Return the [X, Y] coordinate for the center point of the cell that contains the specified text.  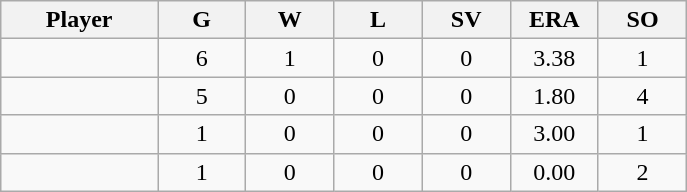
2 [642, 172]
L [378, 20]
SV [466, 20]
5 [202, 96]
SO [642, 20]
1.80 [554, 96]
3.00 [554, 134]
W [290, 20]
ERA [554, 20]
G [202, 20]
0.00 [554, 172]
4 [642, 96]
3.38 [554, 58]
Player [80, 20]
6 [202, 58]
